Capture the cell that displays the provided text and extract its [x, y] central coordinate. 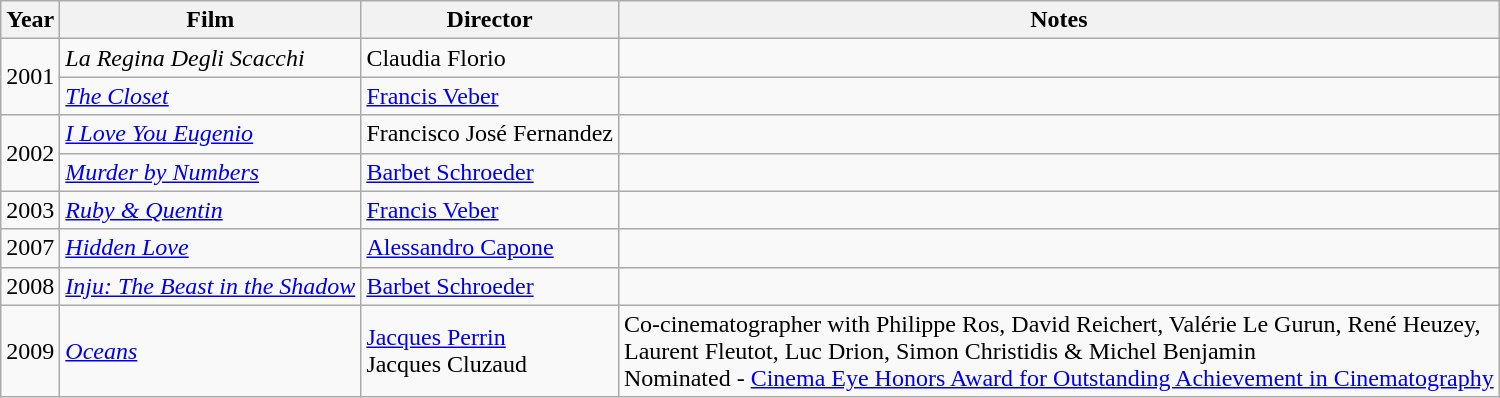
Alessandro Capone [490, 248]
La Regina Degli Scacchi [210, 58]
2001 [30, 77]
2008 [30, 286]
2002 [30, 153]
Year [30, 20]
Hidden Love [210, 248]
2007 [30, 248]
I Love You Eugenio [210, 134]
Director [490, 20]
Oceans [210, 351]
Ruby & Quentin [210, 210]
The Closet [210, 96]
Claudia Florio [490, 58]
2003 [30, 210]
Film [210, 20]
2009 [30, 351]
Francisco José Fernandez [490, 134]
Inju: The Beast in the Shadow [210, 286]
Jacques PerrinJacques Cluzaud [490, 351]
Notes [1058, 20]
Murder by Numbers [210, 172]
